Determine the [x, y] coordinate at the center of the cell enclosing the given text.  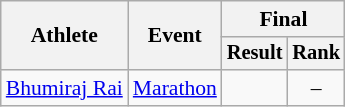
Result [255, 54]
– [316, 88]
Event [175, 36]
Bhumiraj Rai [64, 88]
Athlete [64, 36]
Rank [316, 54]
Marathon [175, 88]
Final [284, 19]
